Find where the given text appears and provide that cell's center as (X, Y) coordinate. 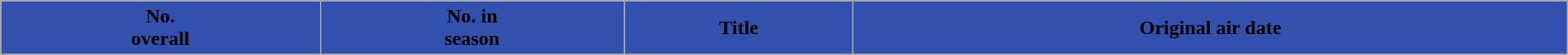
No. inseason (472, 28)
No.overall (160, 28)
Title (739, 28)
Original air date (1211, 28)
